Determine the (X, Y) coordinate at the center of the cell enclosing the given text.  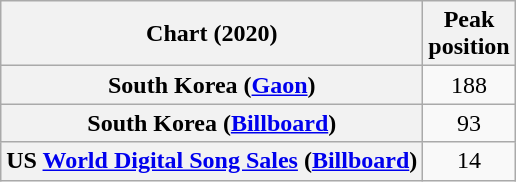
South Korea (Gaon) (212, 85)
14 (469, 161)
Peakposition (469, 34)
188 (469, 85)
Chart (2020) (212, 34)
South Korea (Billboard) (212, 123)
93 (469, 123)
US World Digital Song Sales (Billboard) (212, 161)
